Return [X, Y] of the center of cell containing provided text 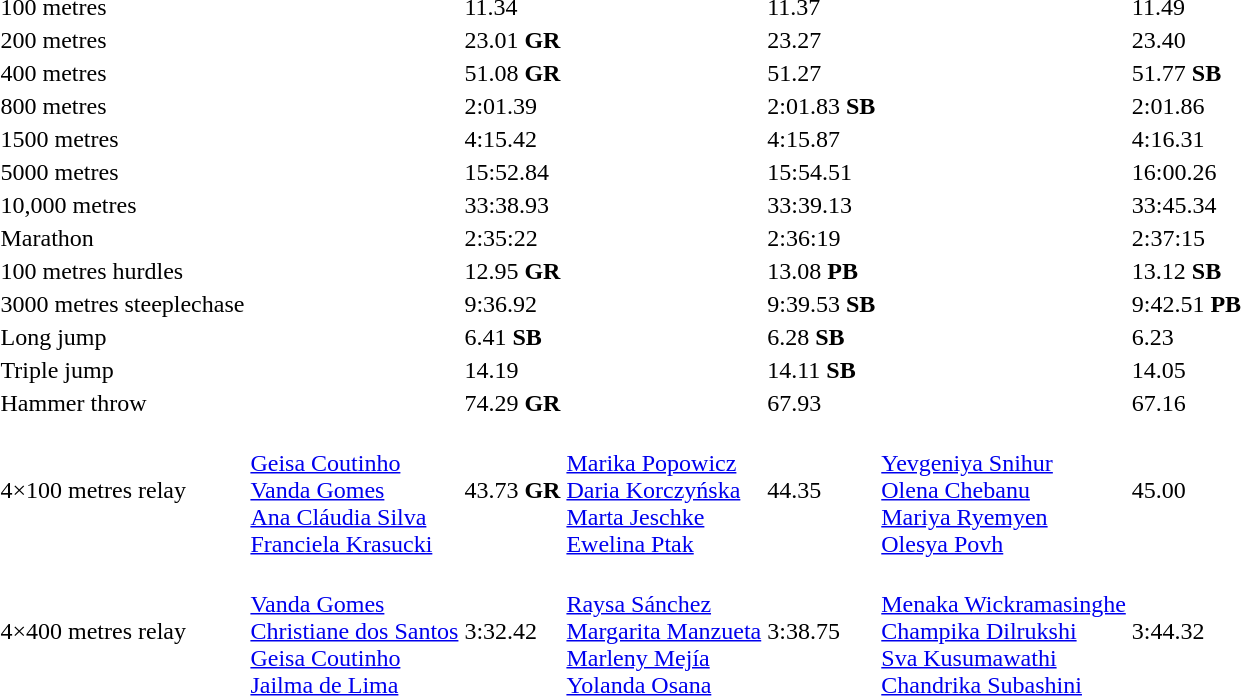
33:39.13 [822, 205]
Marika PopowiczDaria KorczyńskaMarta JeschkeEwelina Ptak [664, 490]
14.11 SB [822, 370]
12.95 GR [512, 271]
67.93 [822, 403]
Geisa CoutinhoVanda GomesAna Cláudia SilvaFranciela Krasucki [354, 490]
15:52.84 [512, 172]
15:54.51 [822, 172]
74.29 GR [512, 403]
14.19 [512, 370]
4:15.87 [822, 139]
23.27 [822, 40]
33:38.93 [512, 205]
6.28 SB [822, 337]
43.73 GR [512, 490]
2:01.39 [512, 106]
2:01.83 SB [822, 106]
23.01 GR [512, 40]
Yevgeniya SnihurOlena ChebanuMariya RyemyenOlesya Povh [1004, 490]
44.35 [822, 490]
4:15.42 [512, 139]
9:39.53 SB [822, 304]
51.08 GR [512, 73]
13.08 PB [822, 271]
6.41 SB [512, 337]
2:35:22 [512, 238]
2:36:19 [822, 238]
9:36.92 [512, 304]
51.27 [822, 73]
